Pinpoint the cell where the given text exists, returning its (x, y) midpoint coordinate. 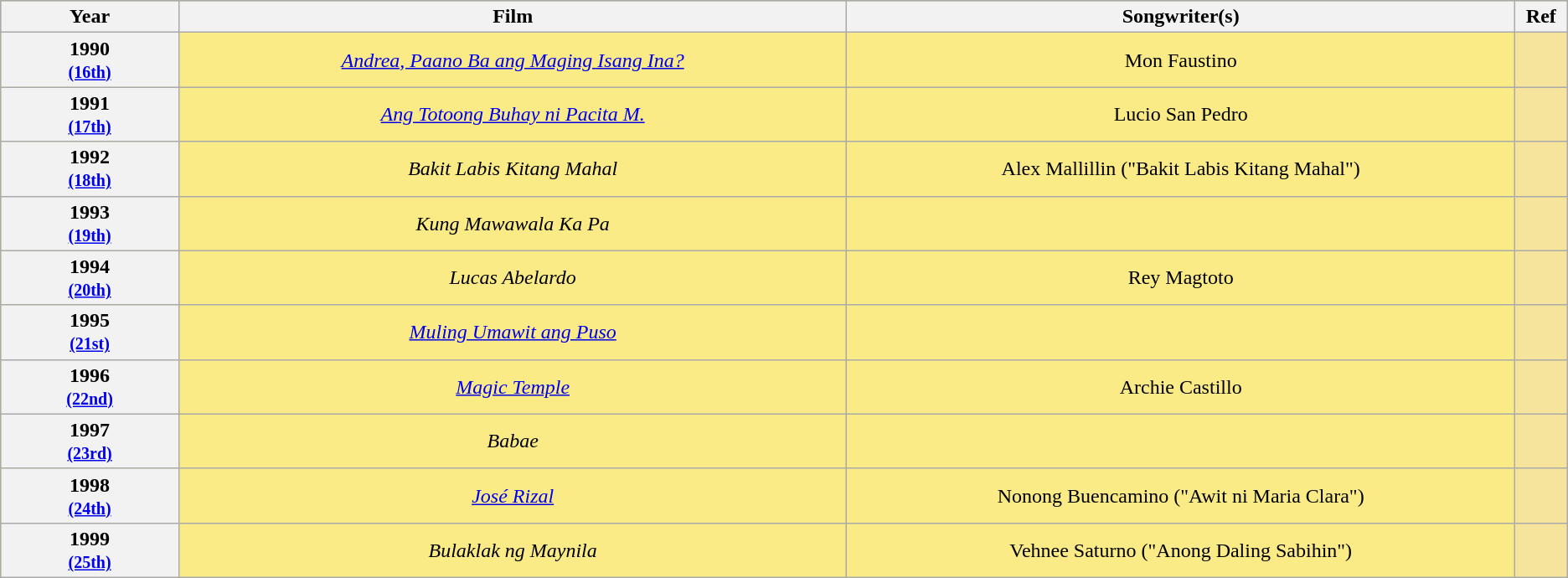
1998 (24th) (90, 496)
Andrea, Paano Ba ang Maging Isang Ina? (513, 60)
1990 (16th) (90, 60)
1996 (22nd) (90, 387)
Vehnee Saturno ("Anong Daling Sabihin") (1181, 550)
Lucas Abelardo (513, 278)
Film (513, 17)
1992 (18th) (90, 169)
Archie Castillo (1181, 387)
Magic Temple (513, 387)
Kung Mawawala Ka Pa (513, 223)
Ang Totoong Buhay ni Pacita M. (513, 114)
Lucio San Pedro (1181, 114)
Ref (1541, 17)
1999 (25th) (90, 550)
1997 (23rd) (90, 441)
Muling Umawit ang Puso (513, 332)
Bulaklak ng Maynila (513, 550)
Bakit Labis Kitang Mahal (513, 169)
Mon Faustino (1181, 60)
1991 (17th) (90, 114)
Babae (513, 441)
1993 (19th) (90, 223)
Alex Mallillin ("Bakit Labis Kitang Mahal") (1181, 169)
José Rizal (513, 496)
Year (90, 17)
Rey Magtoto (1181, 278)
Nonong Buencamino ("Awit ni Maria Clara") (1181, 496)
Songwriter(s) (1181, 17)
1994 (20th) (90, 278)
1995 (21st) (90, 332)
